Scan for the cell matching the given text and deliver its (X, Y) coordinate at center. 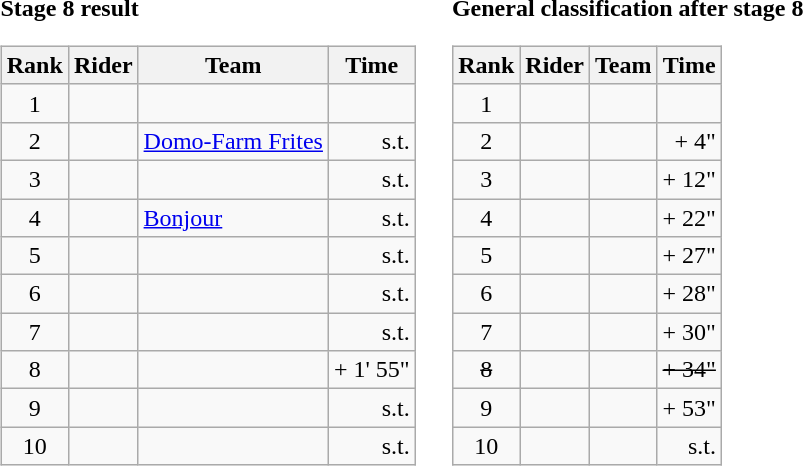
+ 22" (689, 217)
Domo-Farm Frites (233, 141)
+ 53" (689, 408)
+ 12" (689, 179)
+ 34" (689, 370)
+ 30" (689, 332)
+ 1' 55" (372, 370)
+ 4" (689, 141)
+ 28" (689, 294)
+ 27" (689, 256)
Bonjour (233, 217)
